Find where the given text appears and provide that cell's center as (X, Y) coordinate. 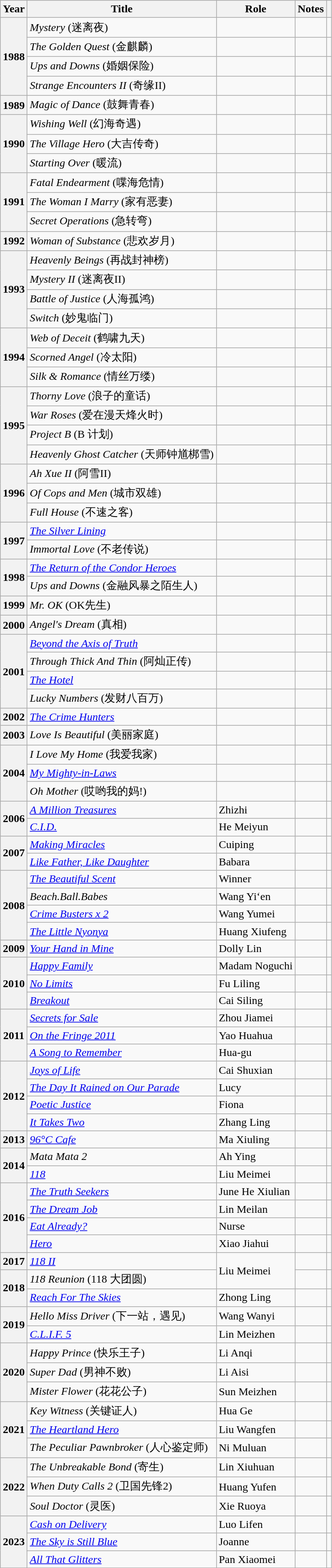
Ma Xiuling (255, 1139)
1991 (14, 202)
Full House (不速之客) (122, 512)
C.I.D. (122, 827)
A Million Treasures (122, 810)
Ah Ying (255, 1157)
1990 (14, 144)
Ups and Downs (婚姻保险) (122, 67)
Crime Busters x 2 (122, 914)
Zhizhi (255, 810)
118 Reunion (118 大团圆) (122, 1279)
Cuiping (255, 844)
2023 (14, 1542)
Web of Deceit (鹤啸九天) (122, 338)
Huang Yufen (255, 1486)
Mystery (迷离夜) (122, 27)
My Mighty-in-Laws (122, 773)
Love Is Beautiful (美丽家庭) (122, 735)
1988 (14, 57)
2012 (14, 1096)
118 II (122, 1261)
The Woman I Marry (家有恶妻) (122, 202)
Like Father, Like Daughter (122, 862)
It Takes Two (122, 1122)
Mister Flower (花花公子) (122, 1392)
1993 (14, 290)
Mr. OK (OK先生) (122, 605)
Dolly Lin (255, 948)
Happy Family (122, 966)
He Meiyun (255, 827)
When Duty Calls 2 (卫国先锋2) (122, 1486)
2008 (14, 905)
Heavenly Ghost Catcher (天师钟馗梆雪) (122, 454)
On the Fringe 2011 (122, 1035)
Liu Wangfen (255, 1429)
1992 (14, 241)
Sun Meizhen (255, 1392)
I Love My Home (我爱我家) (122, 755)
Beyond the Axis of Truth (122, 643)
2004 (14, 773)
The Unbreakable Bond (寄生) (122, 1467)
The Truth Seekers (122, 1191)
Of Cops and Men (城市双雄) (122, 493)
Hello Miss Driver (下一站，遇见) (122, 1316)
Scorned Angel (冷太阳) (122, 357)
Secret Operations (急转弯) (122, 222)
2016 (14, 1217)
Wang Yumei (255, 914)
A Song to Remember (122, 1053)
Zhou Jiamei (255, 1018)
War Roses (爱在漫天烽火时) (122, 416)
Immortal Love (不老传说) (122, 550)
June He Xiulian (255, 1191)
The Dream Job (122, 1209)
Luo Lifen (255, 1524)
Ah Xue II (阿雪II) (122, 474)
The Silver Lining (122, 531)
Switch (妙鬼临门) (122, 318)
The Crime Hunters (122, 717)
The Peculiar Pawnbroker (人心鉴定师) (122, 1448)
Fatal Endearment (喋海危情) (122, 182)
Hua-gu (255, 1053)
Pan Xiaomei (255, 1559)
Magic of Dance (鼓舞青春) (122, 105)
2010 (14, 983)
Year (14, 9)
1994 (14, 357)
2022 (14, 1487)
Happy Prince (快乐王子) (122, 1353)
Wang Yi‘en (255, 896)
Ni Muluan (255, 1448)
Joanne (255, 1542)
Silk & Romance (情丝万缕) (122, 377)
Lin Xiuhuan (255, 1467)
Hua Ge (255, 1412)
2003 (14, 735)
Babara (255, 862)
Project B (B 计划) (122, 435)
Secrets for Sale (122, 1018)
Role (255, 9)
Woman of Substance (悲欢岁月) (122, 241)
2018 (14, 1289)
2000 (14, 625)
No Limits (122, 983)
Mata Mata 2 (122, 1157)
Wang Wanyi (255, 1316)
1989 (14, 105)
Poetic Justice (122, 1105)
Soul Doctor (灵医) (122, 1506)
Huang Xiufeng (255, 931)
The Day It Rained on Our Parade (122, 1087)
C.L.I.F. 5 (122, 1335)
Cai Shuxian (255, 1070)
2017 (14, 1261)
2007 (14, 853)
Your Hand in Mine (122, 948)
2021 (14, 1430)
The Sky is Still Blue (122, 1542)
96°C Cafe (122, 1139)
Making Miracles (122, 844)
Lin Meizhen (255, 1335)
Eat Already? (122, 1226)
2013 (14, 1139)
Zhong Ling (255, 1298)
Angel's Dream (真相) (122, 625)
118 (122, 1174)
Beach.Ball.Babes (122, 896)
2006 (14, 818)
Super Dad (男神不败) (122, 1372)
Fiona (255, 1105)
The Hotel (122, 680)
Reach For The Skies (122, 1298)
Lucy (255, 1087)
Zhang Ling (255, 1122)
Xie Ruoya (255, 1506)
Hero (122, 1243)
2001 (14, 671)
Fu Liling (255, 983)
The Village Hero (大吉传奇) (122, 144)
Madam Noguchi (255, 966)
Joys of Life (122, 1070)
Through Thick And Thin (阿灿正传) (122, 662)
Battle of Justice (人海孤鸿) (122, 299)
Breakout (122, 1001)
Starting Over (暖流) (122, 163)
The Golden Quest (金麒麟) (122, 47)
The Beautiful Scent (122, 879)
All That Glitters (122, 1559)
Oh Mother (哎哟我的妈!) (122, 792)
Xiao Jiahui (255, 1243)
Strange Encounters II (奇缘II) (122, 86)
Li Aisi (255, 1372)
1996 (14, 493)
Lucky Numbers (发财八百万) (122, 699)
1999 (14, 605)
Nurse (255, 1226)
Cash on Delivery (122, 1524)
Wishing Well (幻海奇遇) (122, 125)
Mystery II (迷离夜II) (122, 280)
2020 (14, 1372)
The Return of the Condor Heroes (122, 568)
The Little Nyonya (122, 931)
1995 (14, 425)
Lin Meilan (255, 1209)
2019 (14, 1325)
Ups and Downs (金融风暴之陌生人) (122, 586)
2011 (14, 1035)
1997 (14, 541)
2014 (14, 1165)
2002 (14, 717)
2009 (14, 948)
1998 (14, 577)
Yao Huahua (255, 1035)
Winner (255, 879)
Notes (311, 9)
Heavenly Beings (再战封神榜) (122, 261)
Cai Siling (255, 1001)
Title (122, 9)
Li Anqi (255, 1353)
The Heartland Hero (122, 1429)
Key Witness (关键证人) (122, 1412)
Thorny Love (浪子的童话) (122, 397)
